Determine the (x, y) coordinate at the center of the cell enclosing the given text.  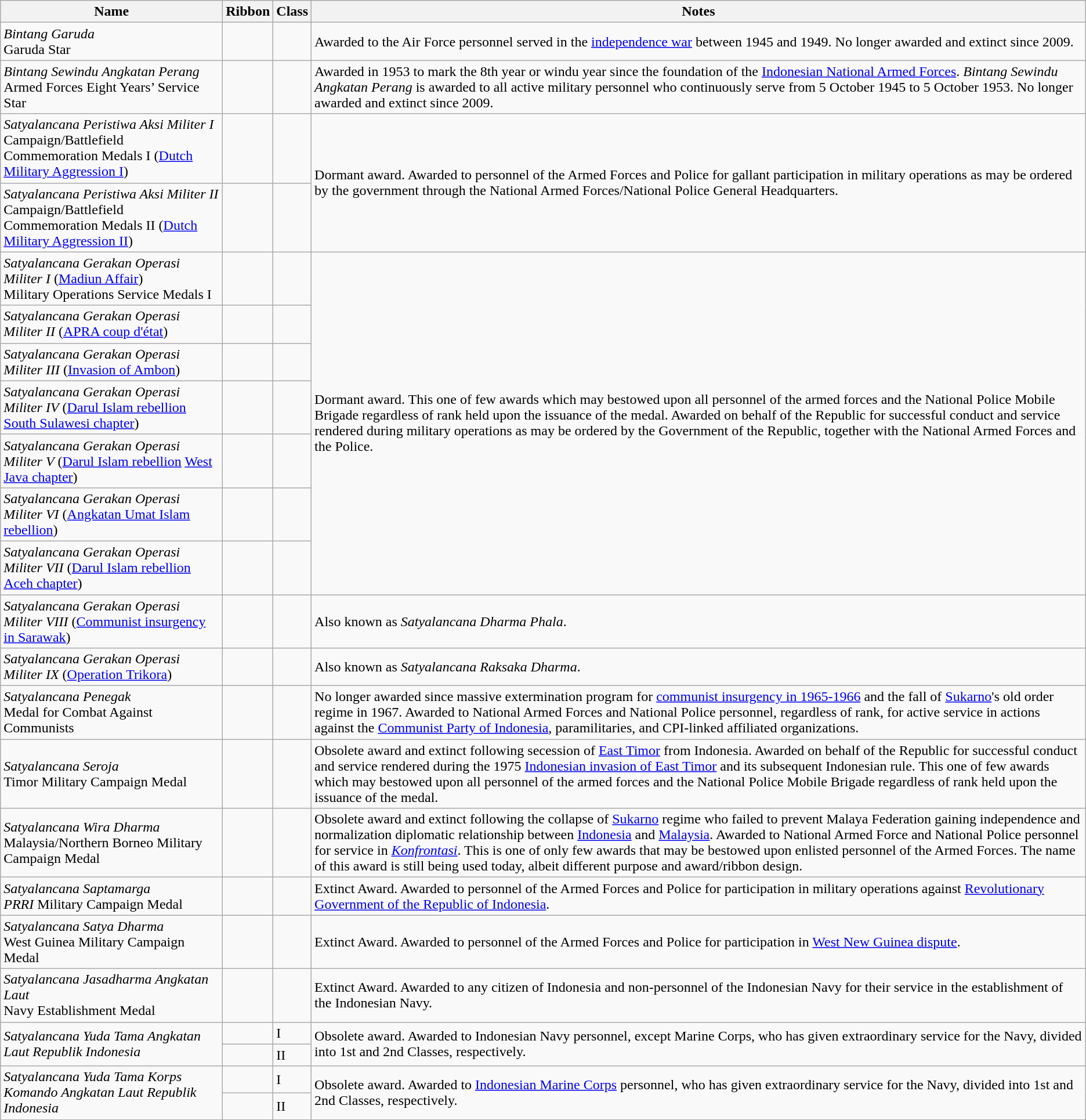
Name (111, 12)
Satyalancana Gerakan Operasi Militer II (APRA coup d'état) (111, 324)
Satyalancana Gerakan Operasi Militer VII (Darul Islam rebellion Aceh chapter) (111, 568)
Ribbon (248, 12)
Class (292, 12)
Satyalancana Yuda Tama Angkatan Laut Republik Indonesia (111, 1044)
Also known as Satyalancana Raksaka Dharma. (698, 667)
Satyalancana Gerakan Operasi Militer V (Darul Islam rebellion West Java chapter) (111, 461)
Satyalancana Gerakan Operasi Militer VI (Angkatan Umat Islam rebellion) (111, 514)
Notes (698, 12)
Satyalancana Yuda Tama Korps Komando Angkatan Laut Republik Indonesia (111, 1093)
Satyalancana PenegakMedal for Combat Against Communists (111, 713)
Satyalancana SaptamargaPRRI Military Campaign Medal (111, 896)
Satyalancana Gerakan Operasi Militer VIII (Communist insurgency in Sarawak) (111, 621)
Satyalancana Gerakan Operasi Militer III (Invasion of Ambon) (111, 362)
Satyalancana Gerakan Operasi Militer I (Madiun Affair)Military Operations Service Medals I (111, 279)
Satyalancana SerojaTimor Military Campaign Medal (111, 774)
Satyalancana Gerakan Operasi Militer IX (Operation Trikora) (111, 667)
Satyalancana Gerakan Operasi Militer IV (Darul Islam rebellion South Sulawesi chapter) (111, 407)
Satyalancana Wira DharmaMalaysia/Northern Borneo Military Campaign Medal (111, 843)
Also known as Satyalancana Dharma Phala. (698, 621)
Extinct Award. Awarded to personnel of the Armed Forces and Police for participation in West New Guinea dispute. (698, 942)
Awarded to the Air Force personnel served in the independence war between 1945 and 1949. No longer awarded and extinct since 2009. (698, 42)
Satyalancana Satya DharmaWest Guinea Military Campaign Medal (111, 942)
Bintang Sewindu Angkatan PerangArmed Forces Eight Years’ Service Star (111, 87)
Satyalancana Jasadharma Angkatan LautNavy Establishment Medal (111, 995)
Bintang GarudaGaruda Star (111, 42)
Satyalancana Peristiwa Aksi Militer IICampaign/Battlefield Commemoration Medals II (Dutch Military Aggression II) (111, 217)
Satyalancana Peristiwa Aksi Militer ICampaign/Battlefield Commemoration Medals I (Dutch Military Aggression I) (111, 149)
